Provide the [x, y] coordinate of the cell's center where the given text is located.  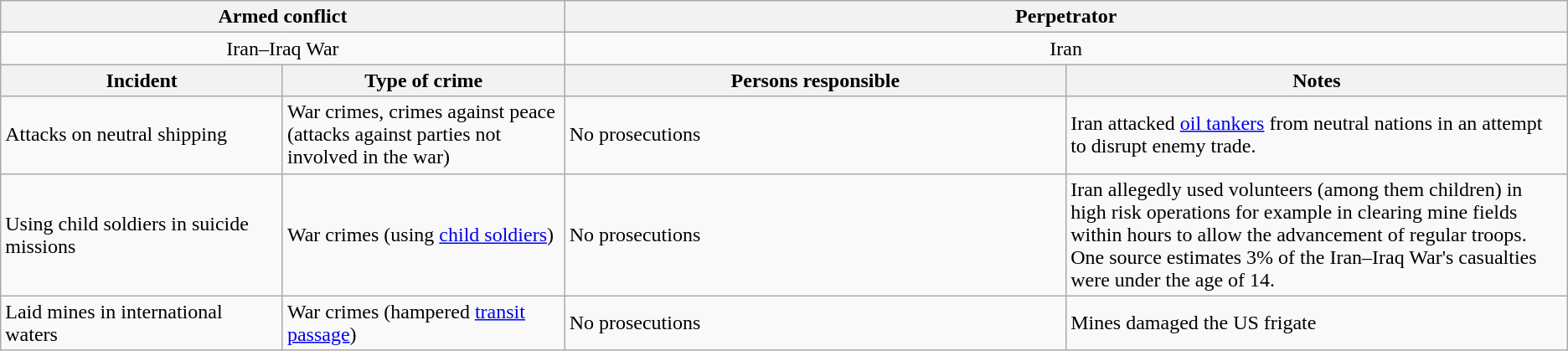
Perpetrator [1065, 17]
Laid mines in international waters [142, 323]
War crimes (using child soldiers) [424, 235]
Incident [142, 80]
Iran attacked oil tankers from neutral nations in an attempt to disrupt enemy trade. [1317, 135]
Iran–Iraq War [283, 49]
Using child soldiers in suicide missions [142, 235]
Type of crime [424, 80]
War crimes, crimes against peace (attacks against parties not involved in the war) [424, 135]
Persons responsible [816, 80]
Notes [1317, 80]
Iran [1065, 49]
Mines damaged the US frigate [1317, 323]
Armed conflict [283, 17]
War crimes (hampered transit passage) [424, 323]
Attacks on neutral shipping [142, 135]
